Provide the (X, Y) coordinate of the cell's center where the given text is located.  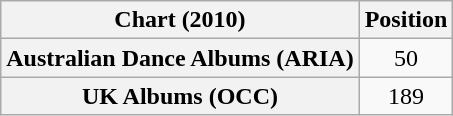
UK Albums (OCC) (180, 96)
50 (406, 58)
189 (406, 96)
Australian Dance Albums (ARIA) (180, 58)
Position (406, 20)
Chart (2010) (180, 20)
